Locate the cell with the specified text and output its (x, y) center coordinate. 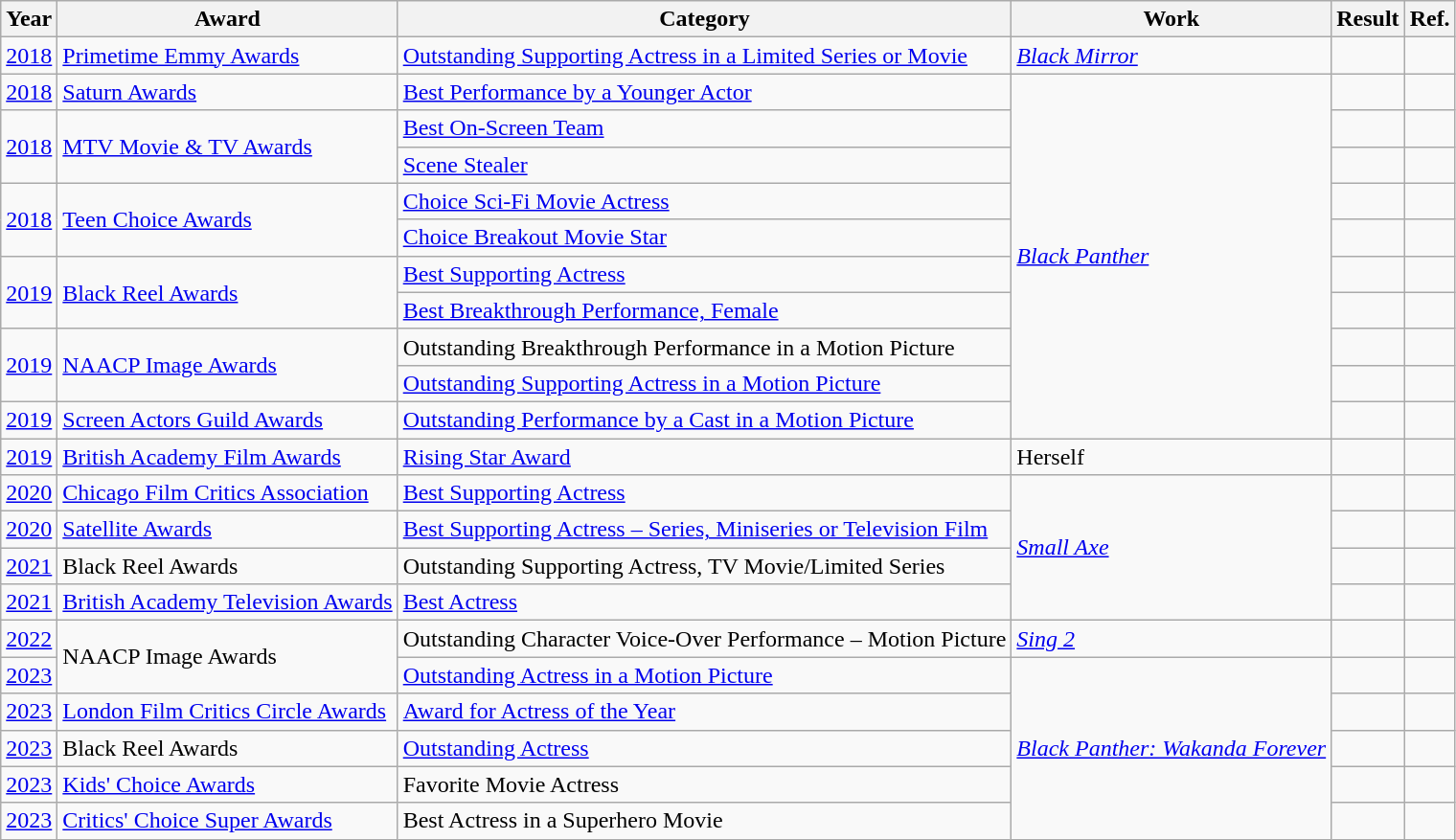
British Academy Television Awards (228, 602)
Choice Sci-Fi Movie Actress (705, 201)
Satellite Awards (228, 530)
Sing 2 (1172, 639)
Award for Actress of the Year (705, 712)
Best Breakthrough Performance, Female (705, 310)
Best Actress in a Superhero Movie (705, 821)
Favorite Movie Actress (705, 784)
Outstanding Supporting Actress in a Limited Series or Movie (705, 56)
Ref. (1429, 19)
Work (1172, 19)
Best Supporting Actress – Series, Miniseries or Television Film (705, 530)
Best On-Screen Team (705, 128)
Year (29, 19)
Black Mirror (1172, 56)
Outstanding Breakthrough Performance in a Motion Picture (705, 347)
2022 (29, 639)
Black Panther (1172, 257)
Award (228, 19)
Small Axe (1172, 548)
Category (705, 19)
Teen Choice Awards (228, 219)
Herself (1172, 457)
Outstanding Performance by a Cast in a Motion Picture (705, 420)
Primetime Emmy Awards (228, 56)
Result (1368, 19)
Black Panther: Wakanda Forever (1172, 748)
Screen Actors Guild Awards (228, 420)
Chicago Film Critics Association (228, 493)
Outstanding Actress in a Motion Picture (705, 675)
Saturn Awards (228, 92)
London Film Critics Circle Awards (228, 712)
Choice Breakout Movie Star (705, 238)
Best Performance by a Younger Actor (705, 92)
Rising Star Award (705, 457)
Outstanding Character Voice-Over Performance – Motion Picture (705, 639)
Best Actress (705, 602)
Outstanding Actress (705, 748)
Outstanding Supporting Actress in a Motion Picture (705, 383)
Kids' Choice Awards (228, 784)
Scene Stealer (705, 165)
British Academy Film Awards (228, 457)
Outstanding Supporting Actress, TV Movie/Limited Series (705, 566)
Critics' Choice Super Awards (228, 821)
MTV Movie & TV Awards (228, 147)
